Provide the (X, Y) coordinate of the cell's center where the given text is located.  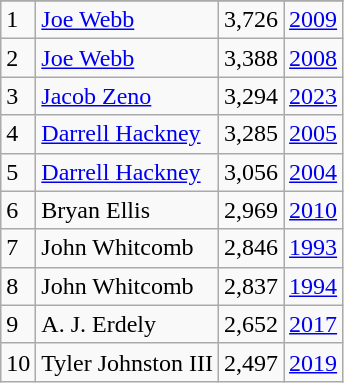
1993 (314, 248)
A. J. Erdely (128, 324)
1994 (314, 286)
2005 (314, 134)
2004 (314, 172)
2009 (314, 20)
2010 (314, 210)
3,388 (252, 58)
3,285 (252, 134)
5 (18, 172)
Jacob Zeno (128, 96)
7 (18, 248)
8 (18, 286)
4 (18, 134)
1 (18, 20)
3,056 (252, 172)
2,652 (252, 324)
3,294 (252, 96)
2017 (314, 324)
2,846 (252, 248)
Bryan Ellis (128, 210)
2019 (314, 362)
2,837 (252, 286)
2 (18, 58)
3,726 (252, 20)
2023 (314, 96)
3 (18, 96)
Tyler Johnston III (128, 362)
6 (18, 210)
2008 (314, 58)
2,969 (252, 210)
9 (18, 324)
10 (18, 362)
2,497 (252, 362)
